Output the (X, Y) coordinate of the center of the cell containing the given text.  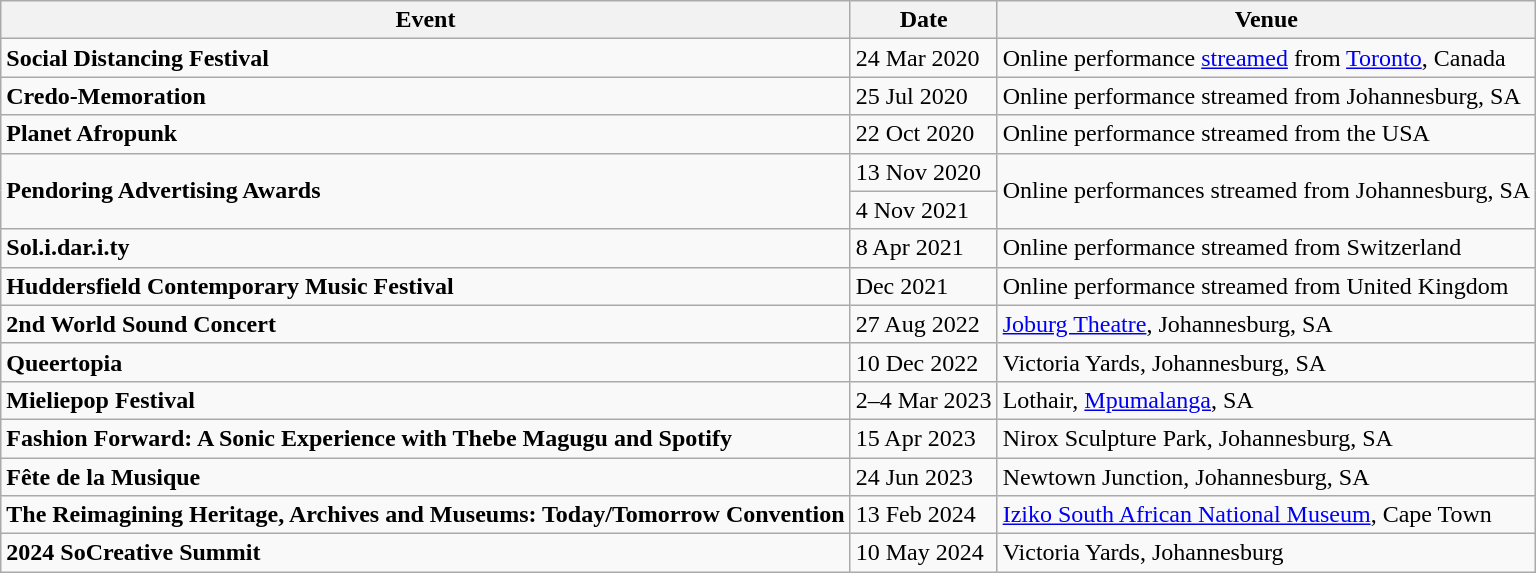
8 Apr 2021 (924, 248)
Dec 2021 (924, 286)
Online performance streamed from United Kingdom (1266, 286)
25 Jul 2020 (924, 96)
The Reimagining Heritage, Archives and Museums: Today/Tomorrow Convention (426, 515)
2–4 Mar 2023 (924, 400)
Online performance streamed from Johannesburg, SA (1266, 96)
Fashion Forward: A Sonic Experience with Thebe Magugu and Spotify (426, 438)
Newtown Junction, Johannesburg, SA (1266, 477)
24 Jun 2023 (924, 477)
Victoria Yards, Johannesburg, SA (1266, 362)
2024 SoCreative Summit (426, 553)
Fête de la Musique (426, 477)
Joburg Theatre, Johannesburg, SA (1266, 324)
Event (426, 20)
Iziko South African National Museum, Cape Town (1266, 515)
Victoria Yards, Johannesburg (1266, 553)
Online performances streamed from Johannesburg, SA (1266, 191)
Lothair, Mpumalanga, SA (1266, 400)
10 May 2024 (924, 553)
Online performance streamed from the USA (1266, 134)
Social Distancing Festival (426, 58)
27 Aug 2022 (924, 324)
15 Apr 2023 (924, 438)
Online performance streamed from Toronto, Canada (1266, 58)
10 Dec 2022 (924, 362)
22 Oct 2020 (924, 134)
Date (924, 20)
Nirox Sculpture Park, Johannesburg, SA (1266, 438)
Venue (1266, 20)
Planet Afropunk (426, 134)
13 Feb 2024 (924, 515)
4 Nov 2021 (924, 210)
Online performance streamed from Switzerland (1266, 248)
Queertopia (426, 362)
Huddersfield Contemporary Music Festival (426, 286)
Sol.i.dar.i.ty (426, 248)
Credo-Memoration (426, 96)
Pendoring Advertising Awards (426, 191)
Mieliepop Festival (426, 400)
13 Nov 2020 (924, 172)
2nd World Sound Concert (426, 324)
24 Mar 2020 (924, 58)
